Determine the (X, Y) coordinate at the center of the cell enclosing the given text.  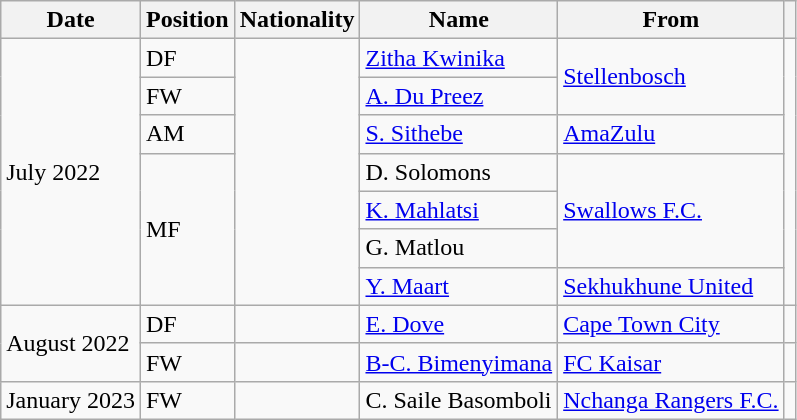
G. Matlou (459, 248)
K. Mahlatsi (459, 210)
AmaZulu (671, 134)
B-C. Bimenyimana (459, 362)
Swallows F.C. (671, 210)
E. Dove (459, 324)
From (671, 20)
D. Solomons (459, 172)
July 2022 (71, 172)
MF (187, 229)
Name (459, 20)
January 2023 (71, 400)
Cape Town City (671, 324)
Zitha Kwinika (459, 58)
Position (187, 20)
Date (71, 20)
S. Sithebe (459, 134)
Sekhukhune United (671, 286)
Nchanga Rangers F.C. (671, 400)
A. Du Preez (459, 96)
C. Saile Basomboli (459, 400)
Y. Maart (459, 286)
August 2022 (71, 343)
Stellenbosch (671, 77)
AM (187, 134)
FC Kaisar (671, 362)
Nationality (297, 20)
